From the cell containing the given text, extract its center point as [X, Y] coordinate. 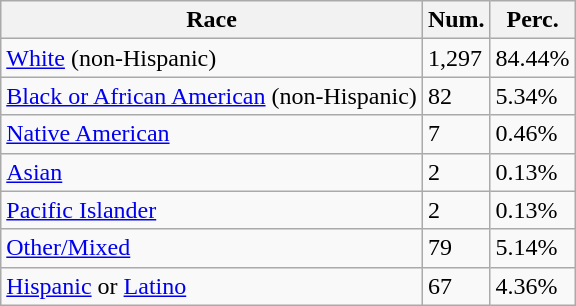
Other/Mixed [212, 248]
Hispanic or Latino [212, 286]
5.34% [532, 96]
79 [456, 248]
4.36% [532, 286]
0.46% [532, 134]
7 [456, 134]
82 [456, 96]
Perc. [532, 20]
84.44% [532, 58]
1,297 [456, 58]
Black or African American (non-Hispanic) [212, 96]
5.14% [532, 248]
Native American [212, 134]
Asian [212, 172]
Race [212, 20]
Num. [456, 20]
Pacific Islander [212, 210]
White (non-Hispanic) [212, 58]
67 [456, 286]
